Find where the given text appears and provide that cell's center as (x, y) coordinate. 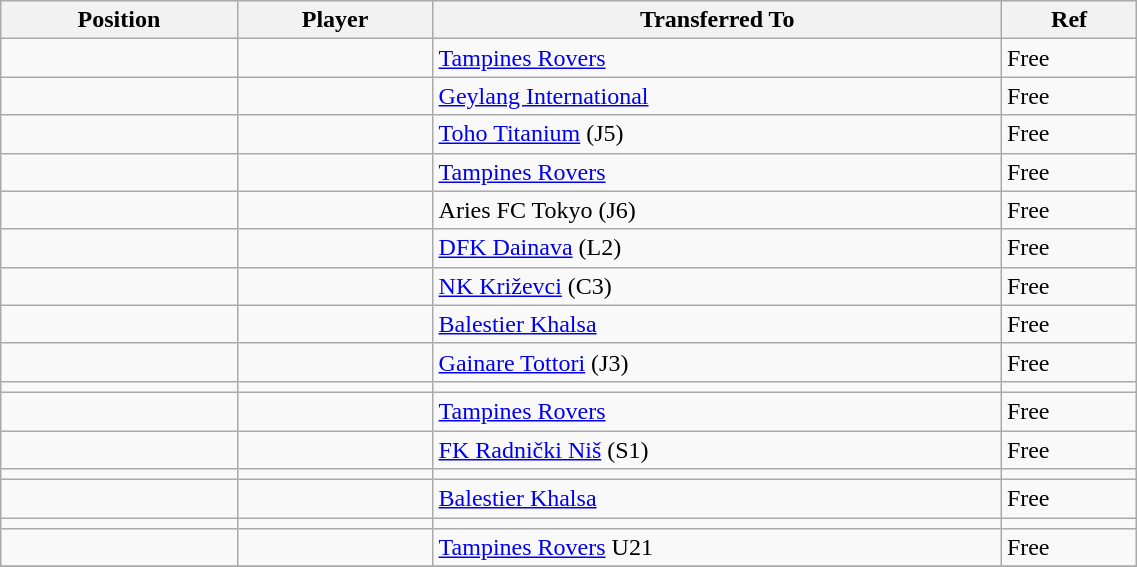
Ref (1068, 20)
FK Radnički Niš (S1) (717, 449)
Toho Titanium (J5) (717, 134)
Position (119, 20)
Geylang International (717, 96)
NK Križevci (C3) (717, 286)
DFK Dainava (L2) (717, 248)
Tampines Rovers U21 (717, 548)
Aries FC Tokyo (J6) (717, 210)
Gainare Tottori (J3) (717, 362)
Transferred To (717, 20)
Player (335, 20)
